Provide the [x, y] coordinate of the cell's center where the given text is located.  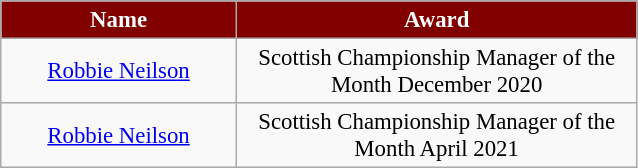
Name [119, 20]
Award [436, 20]
Scottish Championship Manager of the Month December 2020 [436, 72]
Scottish Championship Manager of the Month April 2021 [436, 136]
